Scan for the cell matching the given text and deliver its [X, Y] coordinate at center. 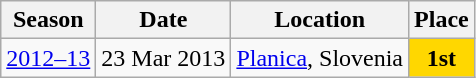
Planica, Slovenia [320, 58]
23 Mar 2013 [164, 58]
2012–13 [48, 58]
1st [442, 58]
Date [164, 20]
Location [320, 20]
Place [442, 20]
Season [48, 20]
